Provide the [X, Y] coordinate of the cell's center where the given text is located.  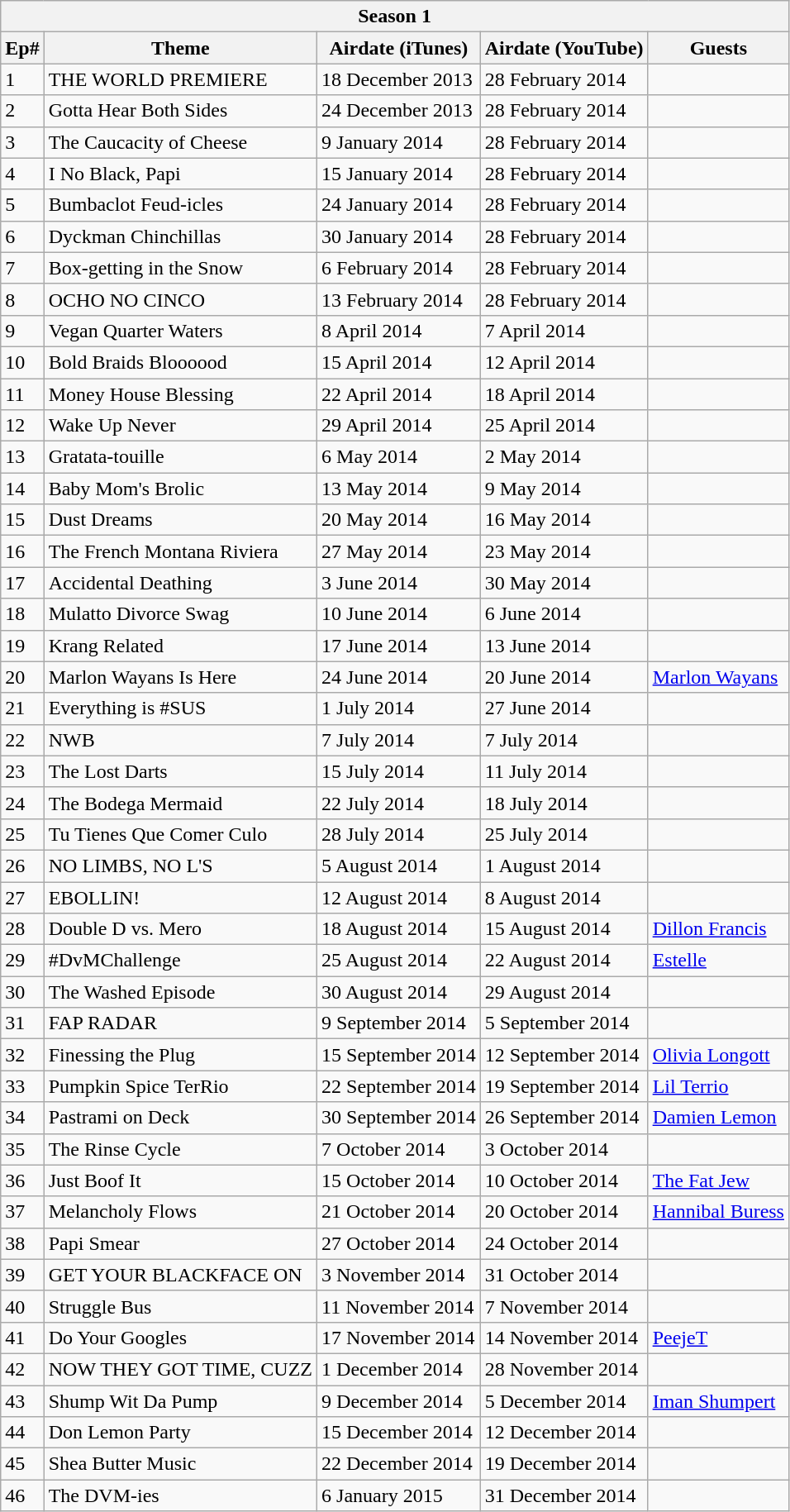
23 May 2014 [564, 551]
9 January 2014 [399, 142]
5 December 2014 [564, 1401]
31 December 2014 [564, 1495]
Marlon Wayans Is Here [180, 677]
Bumbaclot Feud-icles [180, 205]
15 January 2014 [399, 174]
30 January 2014 [399, 236]
15 August 2014 [564, 929]
Hannibal Buress [718, 1212]
9 September 2014 [399, 1023]
24 October 2014 [564, 1243]
Just Boof It [180, 1181]
22 September 2014 [399, 1086]
Iman Shumpert [718, 1401]
9 May 2014 [564, 489]
25 [22, 834]
27 May 2014 [399, 551]
EBOLLIN! [180, 897]
15 September 2014 [399, 1055]
16 [22, 551]
14 [22, 489]
Olivia Longott [718, 1055]
11 November 2014 [399, 1306]
18 [22, 614]
Money House Blessing [180, 394]
22 August 2014 [564, 961]
Papi Smear [180, 1243]
The Lost Darts [180, 771]
27 October 2014 [399, 1243]
15 July 2014 [399, 771]
Finessing the Plug [180, 1055]
9 December 2014 [399, 1401]
7 [22, 268]
29 [22, 961]
7 October 2014 [399, 1149]
26 [22, 866]
24 January 2014 [399, 205]
26 September 2014 [564, 1118]
15 October 2014 [399, 1181]
2 [22, 111]
3 June 2014 [399, 583]
36 [22, 1181]
Pastrami on Deck [180, 1118]
Wake Up Never [180, 426]
20 October 2014 [564, 1212]
Ep# [22, 48]
8 August 2014 [564, 897]
5 September 2014 [564, 1023]
5 [22, 205]
Marlon Wayans [718, 677]
12 December 2014 [564, 1433]
Box-getting in the Snow [180, 268]
20 [22, 677]
17 June 2014 [399, 646]
4 [22, 174]
Estelle [718, 961]
THE WORLD PREMIERE [180, 79]
3 November 2014 [399, 1275]
22 December 2014 [399, 1464]
OCHO NO CINCO [180, 299]
The Bodega Mermaid [180, 803]
Accidental Deathing [180, 583]
28 November 2014 [564, 1369]
15 December 2014 [399, 1433]
35 [22, 1149]
24 [22, 803]
1 July 2014 [399, 708]
FAP RADAR [180, 1023]
Don Lemon Party [180, 1433]
30 August 2014 [399, 992]
28 July 2014 [399, 834]
11 [22, 394]
Melancholy Flows [180, 1212]
31 October 2014 [564, 1275]
Airdate (iTunes) [399, 48]
12 September 2014 [564, 1055]
Bold Braids Bloooood [180, 362]
24 June 2014 [399, 677]
13 [22, 457]
Lil Terrio [718, 1086]
19 [22, 646]
#DvMChallenge [180, 961]
NOW THEY GOT TIME, CUZZ [180, 1369]
29 August 2014 [564, 992]
The Washed Episode [180, 992]
GET YOUR BLACKFACE ON [180, 1275]
18 July 2014 [564, 803]
10 [22, 362]
30 [22, 992]
23 [22, 771]
1 [22, 79]
44 [22, 1433]
31 [22, 1023]
Guests [718, 48]
NO LIMBS, NO L'S [180, 866]
16 May 2014 [564, 520]
NWB [180, 740]
The Rinse Cycle [180, 1149]
7 April 2014 [564, 331]
30 September 2014 [399, 1118]
29 April 2014 [399, 426]
11 July 2014 [564, 771]
Struggle Bus [180, 1306]
18 August 2014 [399, 929]
Mulatto Divorce Swag [180, 614]
9 [22, 331]
6 February 2014 [399, 268]
18 December 2013 [399, 79]
45 [22, 1464]
Dyckman Chinchillas [180, 236]
15 [22, 520]
6 January 2015 [399, 1495]
The French Montana Riviera [180, 551]
8 April 2014 [399, 331]
Everything is #SUS [180, 708]
Shea Butter Music [180, 1464]
20 May 2014 [399, 520]
5 August 2014 [399, 866]
Damien Lemon [718, 1118]
28 [22, 929]
Gratata-touille [180, 457]
18 April 2014 [564, 394]
10 June 2014 [399, 614]
41 [22, 1338]
6 June 2014 [564, 614]
I No Black, Papi [180, 174]
15 April 2014 [399, 362]
The Caucacity of Cheese [180, 142]
Baby Mom's Brolic [180, 489]
Do Your Googles [180, 1338]
1 December 2014 [399, 1369]
The Fat Jew [718, 1181]
43 [22, 1401]
17 November 2014 [399, 1338]
27 June 2014 [564, 708]
Tu Tienes Que Comer Culo [180, 834]
42 [22, 1369]
12 [22, 426]
Dust Dreams [180, 520]
22 April 2014 [399, 394]
40 [22, 1306]
32 [22, 1055]
19 September 2014 [564, 1086]
13 February 2014 [399, 299]
Vegan Quarter Waters [180, 331]
34 [22, 1118]
The DVM-ies [180, 1495]
Airdate (YouTube) [564, 48]
Krang Related [180, 646]
25 July 2014 [564, 834]
Double D vs. Mero [180, 929]
2 May 2014 [564, 457]
13 May 2014 [399, 489]
8 [22, 299]
27 [22, 897]
22 [22, 740]
46 [22, 1495]
12 April 2014 [564, 362]
21 [22, 708]
10 October 2014 [564, 1181]
19 December 2014 [564, 1464]
7 November 2014 [564, 1306]
3 October 2014 [564, 1149]
25 April 2014 [564, 426]
20 June 2014 [564, 677]
17 [22, 583]
PeejeT [718, 1338]
Shump Wit Da Pump [180, 1401]
21 October 2014 [399, 1212]
12 August 2014 [399, 897]
39 [22, 1275]
Season 1 [395, 17]
38 [22, 1243]
37 [22, 1212]
33 [22, 1086]
Gotta Hear Both Sides [180, 111]
24 December 2013 [399, 111]
25 August 2014 [399, 961]
Pumpkin Spice TerRio [180, 1086]
Dillon Francis [718, 929]
3 [22, 142]
22 July 2014 [399, 803]
30 May 2014 [564, 583]
14 November 2014 [564, 1338]
6 May 2014 [399, 457]
Theme [180, 48]
13 June 2014 [564, 646]
6 [22, 236]
1 August 2014 [564, 866]
